Pinpoint the cell where the given text exists, returning its [X, Y] midpoint coordinate. 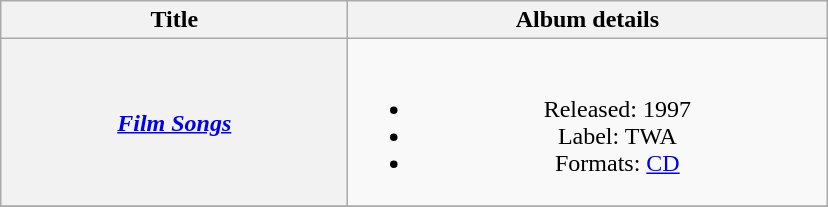
Film Songs [174, 122]
Title [174, 20]
Released: 1997Label: TWAFormats: CD [588, 122]
Album details [588, 20]
